Return (X, Y) of the center of cell containing provided text 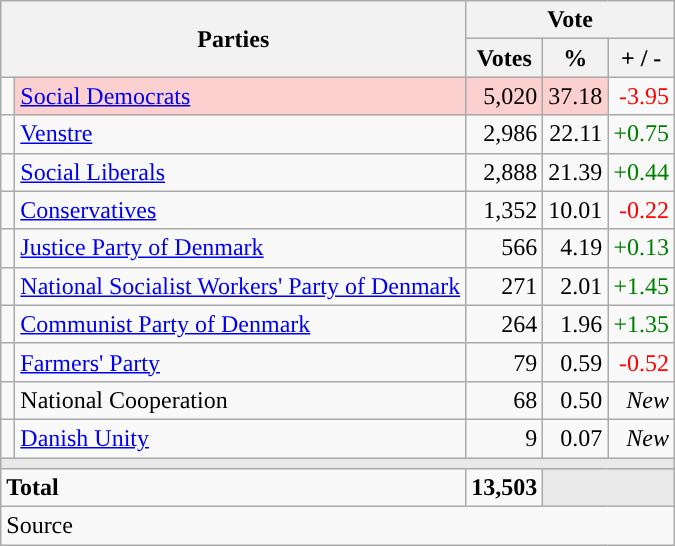
+ / - (642, 58)
Votes (504, 58)
Venstre (240, 134)
+0.13 (642, 248)
Danish Unity (240, 438)
+1.45 (642, 286)
9 (504, 438)
566 (504, 248)
Social Democrats (240, 96)
0.07 (576, 438)
68 (504, 400)
-3.95 (642, 96)
22.11 (576, 134)
264 (504, 324)
% (576, 58)
5,020 (504, 96)
13,503 (504, 488)
37.18 (576, 96)
Vote (570, 20)
Justice Party of Denmark (240, 248)
Conservatives (240, 210)
4.19 (576, 248)
0.50 (576, 400)
10.01 (576, 210)
-0.52 (642, 362)
1.96 (576, 324)
2,986 (504, 134)
Farmers' Party (240, 362)
+0.44 (642, 172)
National Cooperation (240, 400)
79 (504, 362)
2,888 (504, 172)
271 (504, 286)
21.39 (576, 172)
1,352 (504, 210)
Source (338, 526)
2.01 (576, 286)
+0.75 (642, 134)
-0.22 (642, 210)
0.59 (576, 362)
Total (234, 488)
Parties (234, 39)
Social Liberals (240, 172)
+1.35 (642, 324)
National Socialist Workers' Party of Denmark (240, 286)
Communist Party of Denmark (240, 324)
